Find where the given text appears and provide that cell's center as [X, Y] coordinate. 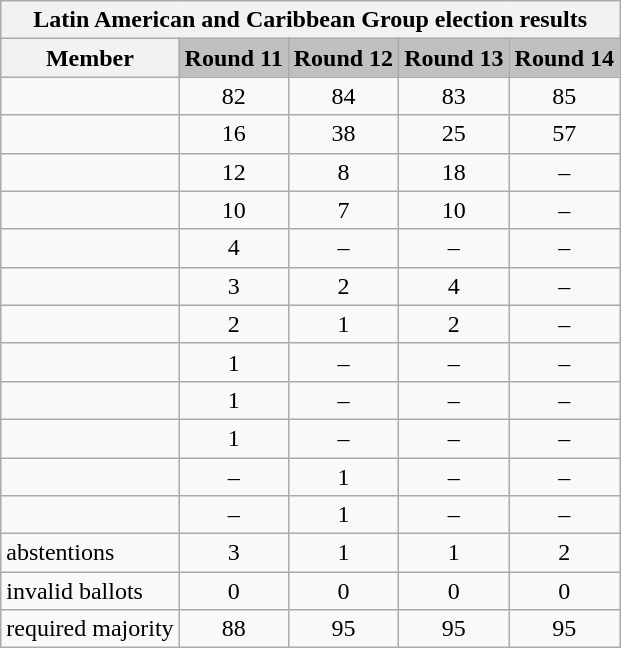
abstentions [90, 553]
Round 12 [343, 58]
Round 13 [454, 58]
invalid ballots [90, 591]
38 [343, 134]
83 [454, 96]
12 [234, 172]
85 [564, 96]
Member [90, 58]
Latin American and Caribbean Group election results [310, 20]
84 [343, 96]
88 [234, 629]
16 [234, 134]
Round 14 [564, 58]
Round 11 [234, 58]
8 [343, 172]
7 [343, 210]
57 [564, 134]
18 [454, 172]
25 [454, 134]
82 [234, 96]
required majority [90, 629]
